From the cell containing the given text, extract its center point as [X, Y] coordinate. 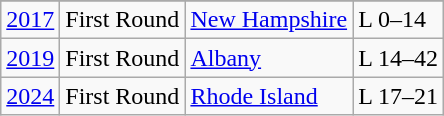
2024 [30, 96]
L 14–42 [398, 58]
2017 [30, 20]
New Hampshire [269, 20]
2019 [30, 58]
Rhode Island [269, 96]
L 0–14 [398, 20]
Albany [269, 58]
L 17–21 [398, 96]
